Return [X, Y] of the center of cell containing provided text 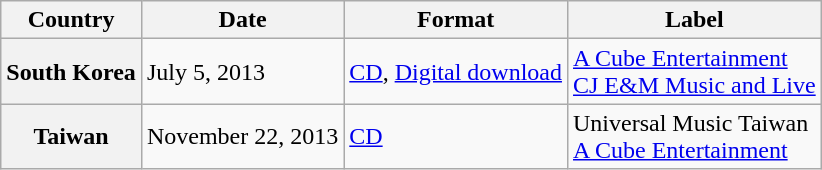
November 22, 2013 [242, 136]
CD, Digital download [456, 72]
Label [694, 20]
A Cube EntertainmentCJ E&M Music and Live [694, 72]
Date [242, 20]
CD [456, 136]
Format [456, 20]
Taiwan [72, 136]
Country [72, 20]
South Korea [72, 72]
July 5, 2013 [242, 72]
Universal Music TaiwanA Cube Entertainment [694, 136]
